Detect which cell encompasses the target text, then output its [X, Y] center coordinate. 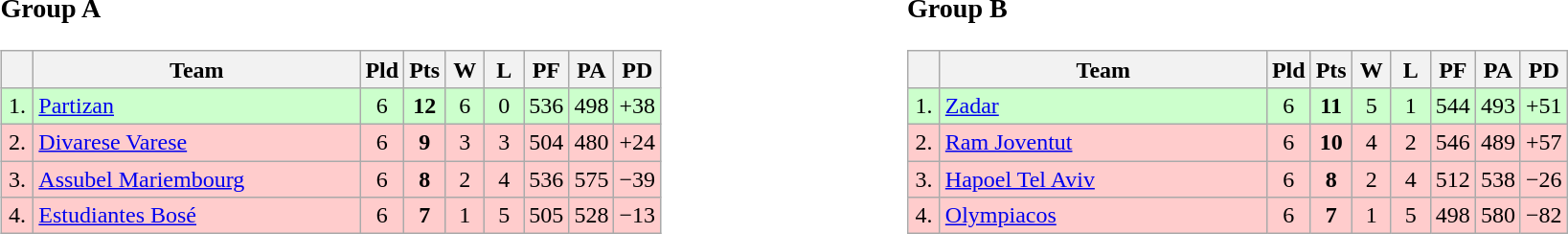
528 [592, 216]
504 [546, 143]
546 [1452, 143]
−82 [1544, 216]
−26 [1544, 179]
11 [1331, 105]
538 [1498, 179]
Olympiacos [1103, 216]
Hapoel Tel Aviv [1103, 179]
12 [425, 105]
+51 [1544, 105]
493 [1498, 105]
10 [1331, 143]
0 [504, 105]
+57 [1544, 143]
+24 [638, 143]
505 [546, 216]
Assubel Mariembourg [197, 179]
Zadar [1103, 105]
Ram Joventut [1103, 143]
489 [1498, 143]
512 [1452, 179]
9 [425, 143]
+38 [638, 105]
Partizan [197, 105]
−13 [638, 216]
575 [592, 179]
−39 [638, 179]
544 [1452, 105]
480 [592, 143]
Estudiantes Bosé [197, 216]
580 [1498, 216]
Divarese Varese [197, 143]
